Output the [x, y] coordinate of the center of the cell containing the given text.  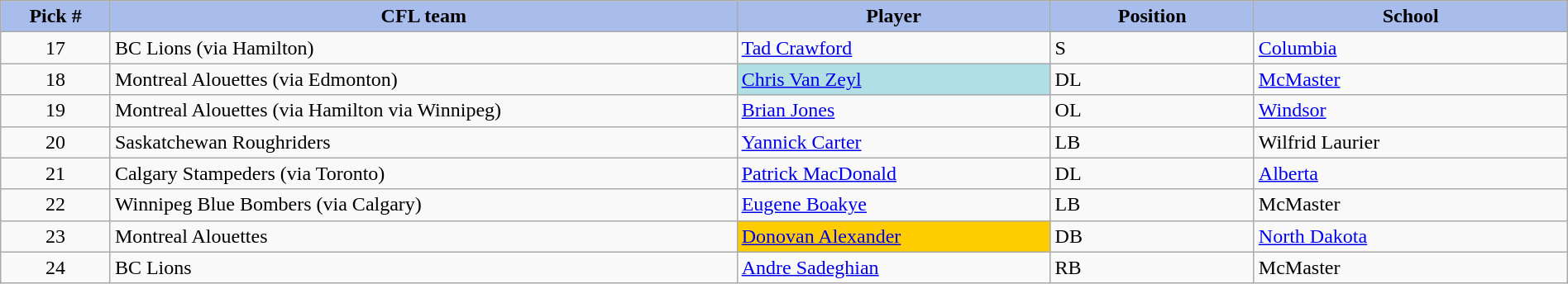
Wilfrid Laurier [1411, 142]
Pick # [56, 17]
17 [56, 48]
Player [893, 17]
Columbia [1411, 48]
Alberta [1411, 173]
Montreal Alouettes (via Hamilton via Winnipeg) [423, 111]
24 [56, 267]
Montreal Alouettes (via Edmonton) [423, 79]
Yannick Carter [893, 142]
BC Lions (via Hamilton) [423, 48]
Winnipeg Blue Bombers (via Calgary) [423, 205]
19 [56, 111]
Tad Crawford [893, 48]
Saskatchewan Roughriders [423, 142]
BC Lions [423, 267]
OL [1152, 111]
Patrick MacDonald [893, 173]
20 [56, 142]
Windsor [1411, 111]
Eugene Boakye [893, 205]
Brian Jones [893, 111]
22 [56, 205]
CFL team [423, 17]
Andre Sadeghian [893, 267]
Position [1152, 17]
23 [56, 236]
Donovan Alexander [893, 236]
S [1152, 48]
School [1411, 17]
RB [1152, 267]
Montreal Alouettes [423, 236]
North Dakota [1411, 236]
18 [56, 79]
DB [1152, 236]
Chris Van Zeyl [893, 79]
Calgary Stampeders (via Toronto) [423, 173]
21 [56, 173]
